Return (x, y) of the center of cell containing provided text 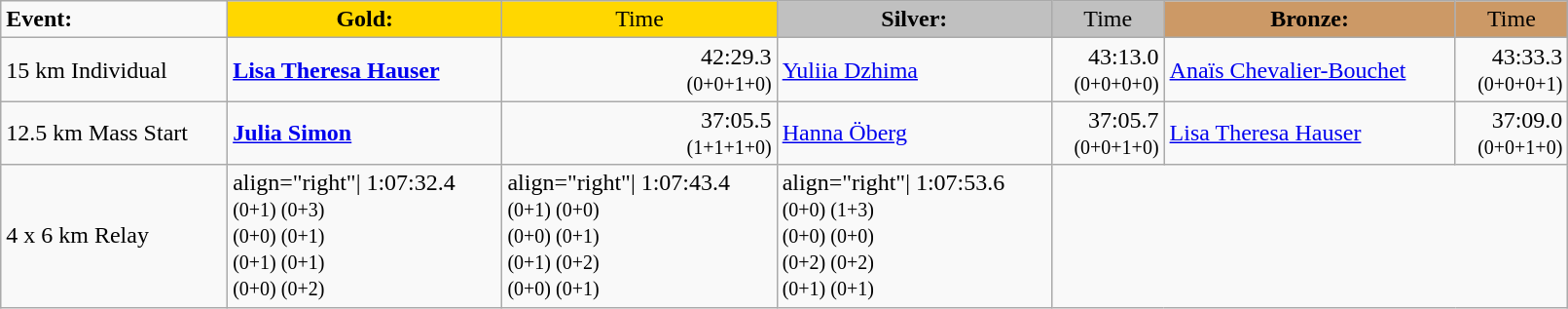
43:13.0(0+0+0+0) (1108, 70)
Yuliia Dzhima (914, 70)
Anaïs Chevalier-Bouchet (1310, 70)
12.5 km Mass Start (115, 133)
4 x 6 km Relay (115, 236)
Silver: (914, 19)
Hanna Öberg (914, 133)
Event: (115, 19)
42:29.3(0+0+1+0) (639, 70)
Julia Simon (365, 133)
align="right"| 1:07:43.4(0+1) (0+0)(0+0) (0+1)(0+1) (0+2)(0+0) (0+1) (639, 236)
Bronze: (1310, 19)
37:05.5(1+1+1+0) (639, 133)
37:09.0(0+0+1+0) (1512, 133)
align="right"| 1:07:32.4(0+1) (0+3)(0+0) (0+1)(0+1) (0+1)(0+0) (0+2) (365, 236)
Gold: (365, 19)
align="right"| 1:07:53.6(0+0) (1+3)(0+0) (0+0)(0+2) (0+2)(0+1) (0+1) (914, 236)
37:05.7(0+0+1+0) (1108, 133)
43:33.3(0+0+0+1) (1512, 70)
15 km Individual (115, 70)
